Find where the given text appears and provide that cell's center as (X, Y) coordinate. 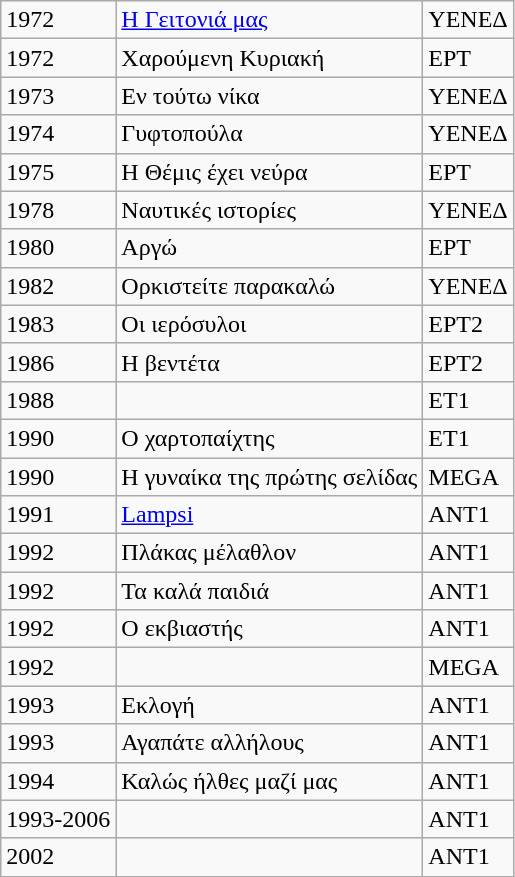
Γυφτοπούλα (270, 134)
Ο εκβιαστής (270, 629)
Ο χαρτοπαίχτης (270, 438)
Καλώς ήλθες μαζί μας (270, 781)
1978 (58, 210)
Η βεντέτα (270, 362)
1974 (58, 134)
Η γυναίκα της πρώτης σελίδας (270, 477)
Οι ιερόσυλοι (270, 324)
Η Γειτονιά μας (270, 20)
Ναυτικές ιστορίες (270, 210)
Η Θέμις έχει νεύρα (270, 172)
Χαρούμενη Κυριακή (270, 58)
Αργώ (270, 248)
1980 (58, 248)
Lampsi (270, 515)
Τα καλά παιδιά (270, 591)
1973 (58, 96)
Εκλογή (270, 705)
1982 (58, 286)
Αγαπάτε αλλήλους (270, 743)
1986 (58, 362)
1993-2006 (58, 819)
Εν τούτω νίκα (270, 96)
Ορκιστείτε παρακαλώ (270, 286)
Πλάκας μέλαθλον (270, 553)
1994 (58, 781)
1988 (58, 400)
1991 (58, 515)
2002 (58, 857)
1975 (58, 172)
1983 (58, 324)
